From the cell containing the given text, extract its center point as [x, y] coordinate. 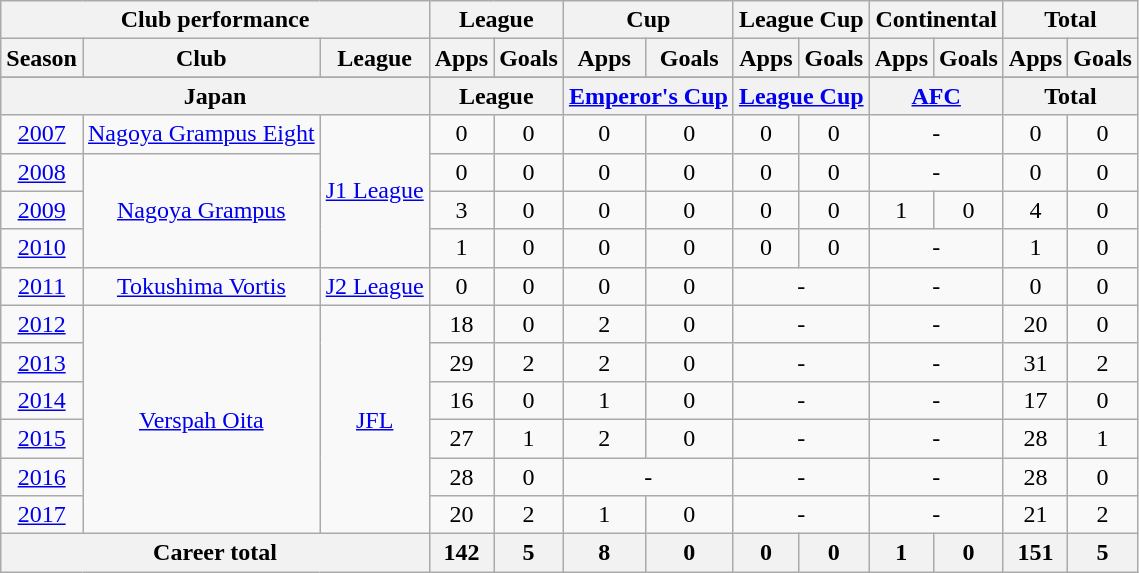
21 [1035, 515]
2011 [42, 286]
17 [1035, 400]
Career total [215, 553]
Continental [936, 20]
Tokushima Vortis [201, 286]
Emperor's Cup [648, 96]
18 [461, 324]
J1 League [374, 191]
2007 [42, 134]
142 [461, 553]
2016 [42, 477]
Nagoya Grampus Eight [201, 134]
4 [1035, 210]
J2 League [374, 286]
Club performance [215, 20]
8 [604, 553]
Japan [215, 96]
Cup [648, 20]
AFC [936, 96]
31 [1035, 362]
2017 [42, 515]
29 [461, 362]
Nagoya Grampus [201, 210]
27 [461, 438]
Verspah Oita [201, 419]
2013 [42, 362]
2009 [42, 210]
2012 [42, 324]
2008 [42, 172]
2015 [42, 438]
2014 [42, 400]
JFL [374, 419]
151 [1035, 553]
3 [461, 210]
Club [201, 58]
16 [461, 400]
2010 [42, 248]
Season [42, 58]
